Return (x, y) of the center of cell containing provided text 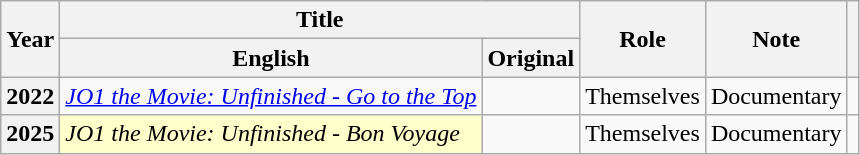
Role (643, 39)
2025 (30, 134)
JO1 the Movie: Unfinished - Bon Voyage (271, 134)
English (271, 58)
Original (531, 58)
JO1 the Movie: Unfinished - Go to the Top (271, 96)
Year (30, 39)
2022 (30, 96)
Note (776, 39)
Title (320, 20)
